For the text-containing cell, return its midpoint in (x, y) coordinate format. 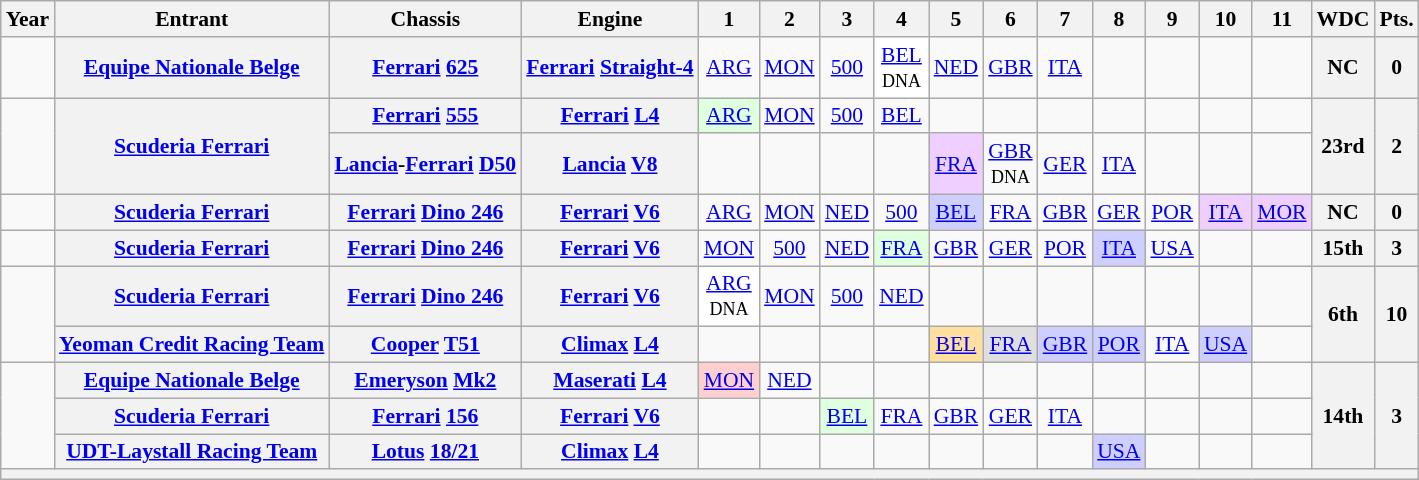
Cooper T51 (425, 345)
Chassis (425, 19)
6 (1010, 19)
Ferrari L4 (610, 116)
Lancia-Ferrari D50 (425, 164)
15th (1342, 248)
Year (28, 19)
6th (1342, 314)
8 (1118, 19)
Ferrari 156 (425, 416)
5 (956, 19)
Ferrari 625 (425, 68)
Engine (610, 19)
ARGDNA (730, 296)
7 (1066, 19)
UDT-Laystall Racing Team (192, 452)
Lancia V8 (610, 164)
23rd (1342, 146)
GBRDNA (1010, 164)
Ferrari Straight-4 (610, 68)
11 (1282, 19)
1 (730, 19)
Lotus 18/21 (425, 452)
WDC (1342, 19)
Pts. (1396, 19)
Entrant (192, 19)
14th (1342, 416)
4 (901, 19)
Yeoman Credit Racing Team (192, 345)
Emeryson Mk2 (425, 381)
BELDNA (901, 68)
Maserati L4 (610, 381)
Ferrari 555 (425, 116)
9 (1172, 19)
MOR (1282, 213)
